Output the [X, Y] coordinate of the center of the cell containing the given text.  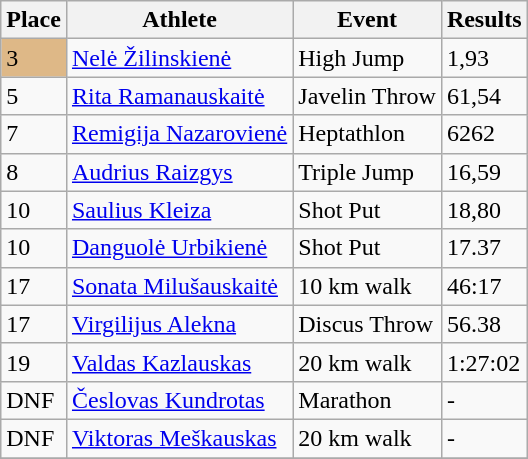
1,93 [484, 58]
Rita Ramanauskaitė [179, 96]
Valdas Kazlauskas [179, 362]
Heptathlon [368, 134]
Audrius Raizgys [179, 172]
Saulius Kleiza [179, 210]
Nelė Žilinskienė [179, 58]
Results [484, 20]
Place [34, 20]
10 km walk [368, 286]
Sonata Milušauskaitė [179, 286]
3 [34, 58]
Event [368, 20]
1:27:02 [484, 362]
Javelin Throw [368, 96]
46:17 [484, 286]
High Jump [368, 58]
Triple Jump [368, 172]
Viktoras Meškauskas [179, 438]
Athlete [179, 20]
61,54 [484, 96]
Discus Throw [368, 324]
7 [34, 134]
56.38 [484, 324]
17.37 [484, 248]
Virgilijus Alekna [179, 324]
16,59 [484, 172]
6262 [484, 134]
Danguolė Urbikienė [179, 248]
Remigija Nazarovienė [179, 134]
5 [34, 96]
Česlovas Kundrotas [179, 400]
8 [34, 172]
Marathon [368, 400]
19 [34, 362]
18,80 [484, 210]
